Output the [X, Y] coordinate of the center of the cell containing the given text.  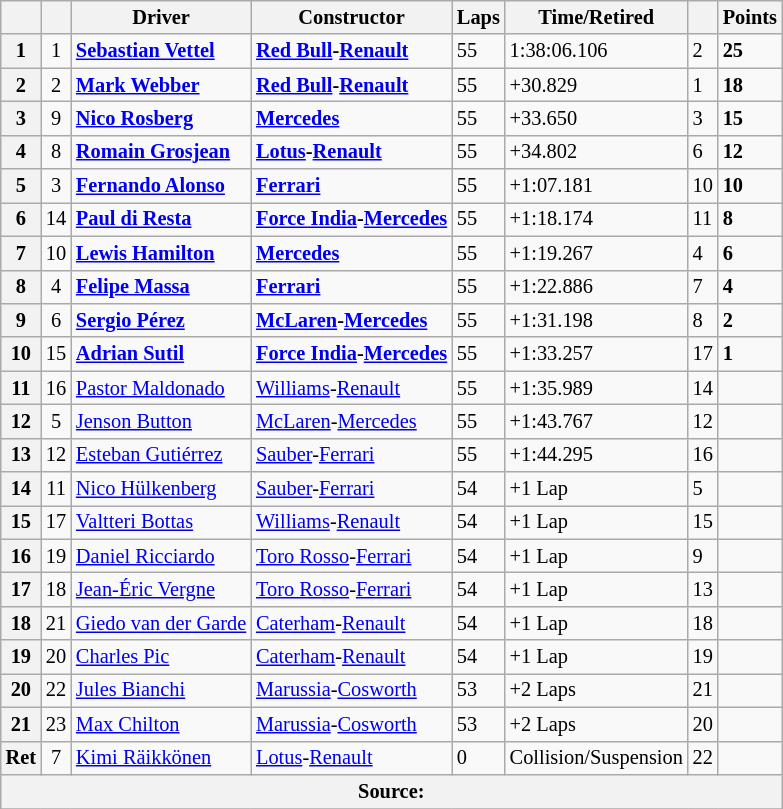
+33.650 [596, 118]
Valtteri Bottas [161, 522]
+1:19.267 [596, 253]
+1:33.257 [596, 354]
Esteban Gutiérrez [161, 455]
Nico Hülkenberg [161, 489]
Charles Pic [161, 657]
1:38:06.106 [596, 51]
Time/Retired [596, 17]
+1:18.174 [596, 219]
Lewis Hamilton [161, 253]
+30.829 [596, 85]
Ret [21, 758]
Adrian Sutil [161, 354]
23 [56, 724]
+1:07.181 [596, 186]
Fernando Alonso [161, 186]
Sebastian Vettel [161, 51]
Pastor Maldonado [161, 388]
Laps [478, 17]
Max Chilton [161, 724]
Mark Webber [161, 85]
Felipe Massa [161, 287]
0 [478, 758]
Paul di Resta [161, 219]
Collision/Suspension [596, 758]
Daniel Ricciardo [161, 556]
Romain Grosjean [161, 152]
+34.802 [596, 152]
Kimi Räikkönen [161, 758]
25 [750, 51]
+1:35.989 [596, 388]
+1:22.886 [596, 287]
Jean-Éric Vergne [161, 589]
Source: [392, 791]
+1:43.767 [596, 421]
Jules Bianchi [161, 690]
Giedo van der Garde [161, 623]
+1:31.198 [596, 320]
Points [750, 17]
Jenson Button [161, 421]
Driver [161, 17]
Sergio Pérez [161, 320]
Constructor [352, 17]
+1:44.295 [596, 455]
Nico Rosberg [161, 118]
